Find where the given text appears and provide that cell's center as (x, y) coordinate. 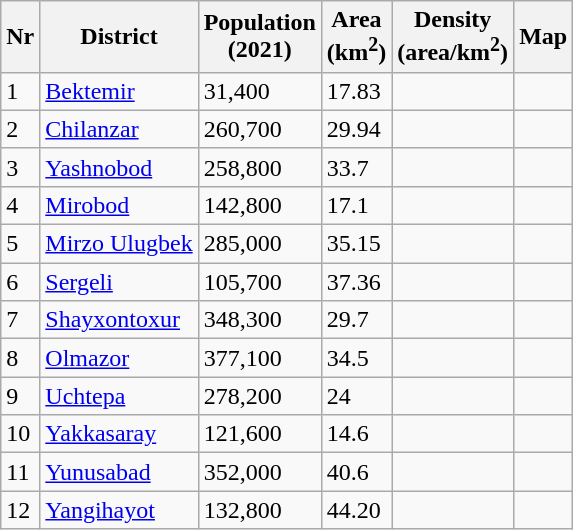
9 (20, 396)
29.94 (356, 129)
44.20 (356, 510)
Mirobod (119, 205)
Chilanzar (119, 129)
6 (20, 282)
Shayxontoxur (119, 320)
31,400 (260, 91)
260,700 (260, 129)
5 (20, 244)
278,200 (260, 396)
3 (20, 167)
10 (20, 434)
Yunusabad (119, 472)
285,000 (260, 244)
377,100 (260, 358)
132,800 (260, 510)
Bektemir (119, 91)
14.6 (356, 434)
Population (2021) (260, 37)
8 (20, 358)
Density (area/km2) (453, 37)
258,800 (260, 167)
352,000 (260, 472)
33.7 (356, 167)
2 (20, 129)
35.15 (356, 244)
Nr (20, 37)
District (119, 37)
17.1 (356, 205)
17.83 (356, 91)
40.6 (356, 472)
34.5 (356, 358)
Mirzo Ulugbek (119, 244)
105,700 (260, 282)
24 (356, 396)
Yakkasaray (119, 434)
Yangihayot (119, 510)
Uchtepa (119, 396)
29.7 (356, 320)
7 (20, 320)
Map (544, 37)
37.36 (356, 282)
1 (20, 91)
Yashnobod (119, 167)
4 (20, 205)
Olmazor (119, 358)
Sergeli (119, 282)
142,800 (260, 205)
121,600 (260, 434)
11 (20, 472)
348,300 (260, 320)
Area (km2) (356, 37)
12 (20, 510)
